Return the (X, Y) coordinate for the center point of the cell that contains the specified text.  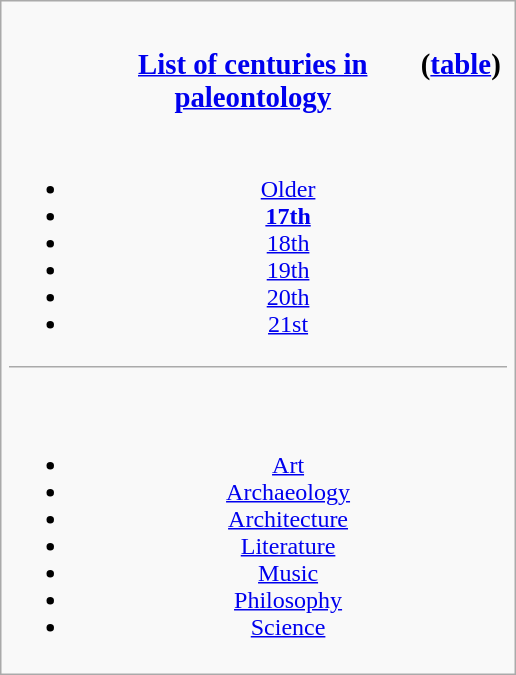
ArtArchaeologyArchitectureLiteratureMusicPhilosophyScience (258, 532)
Older17th18th19th20th21st (258, 243)
(table) (460, 82)
List of centuries in paleontology (table) (258, 64)
List of centuries in paleontology (252, 82)
